Provide the [x, y] coordinate of the cell's center where the given text is located.  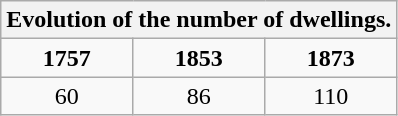
1853 [199, 58]
Evolution of the number of dwellings. [199, 20]
1757 [67, 58]
60 [67, 96]
86 [199, 96]
110 [331, 96]
1873 [331, 58]
